Detect which cell encompasses the target text, then output its (X, Y) center coordinate. 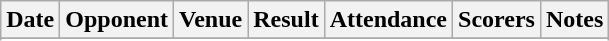
Result (286, 20)
Notes (574, 20)
Attendance (388, 20)
Venue (211, 20)
Opponent (117, 20)
Scorers (497, 20)
Date (30, 20)
